For the text-containing cell, return its midpoint in [x, y] coordinate format. 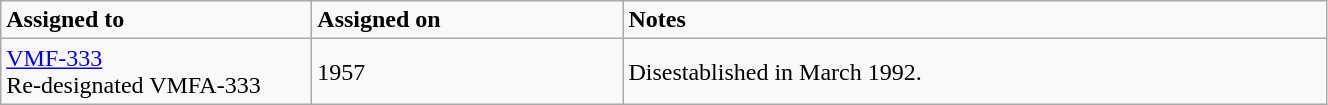
Assigned to [156, 20]
Notes [975, 20]
1957 [468, 72]
Assigned on [468, 20]
Disestablished in March 1992. [975, 72]
VMF-333Re-designated VMFA-333 [156, 72]
